Identify which cell holds the provided text, then report its [X, Y] central coordinate. 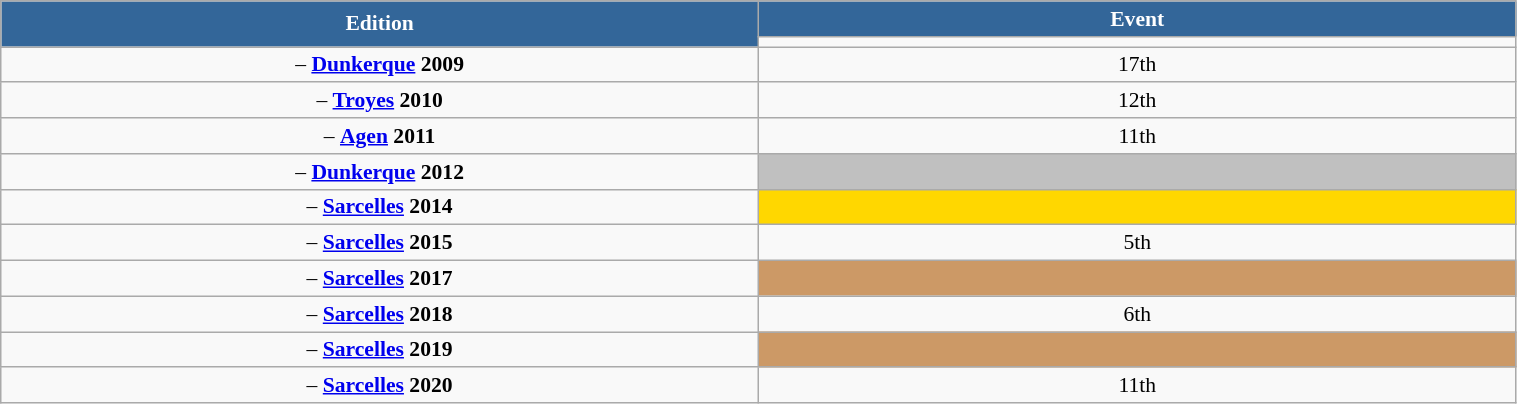
– Sarcelles 2019 [380, 350]
– Sarcelles 2015 [380, 243]
6th [1137, 314]
Edition [380, 24]
– Dunkerque 2009 [380, 65]
17th [1137, 65]
Event [1137, 19]
– Sarcelles 2017 [380, 279]
– Agen 2011 [380, 136]
5th [1137, 243]
– Dunkerque 2012 [380, 172]
– Troyes 2010 [380, 101]
– Sarcelles 2014 [380, 207]
– Sarcelles 2020 [380, 386]
12th [1137, 101]
– Sarcelles 2018 [380, 314]
